For the text-containing cell, return its midpoint in [X, Y] coordinate format. 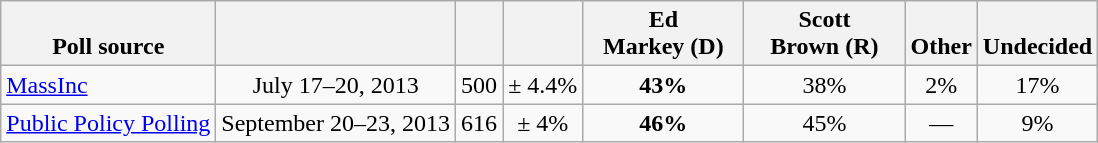
46% [664, 123]
616 [480, 123]
ScottBrown (R) [824, 34]
45% [824, 123]
Poll source [108, 34]
± 4.4% [543, 85]
EdMarkey (D) [664, 34]
Undecided [1037, 34]
July 17–20, 2013 [336, 85]
September 20–23, 2013 [336, 123]
9% [1037, 123]
Public Policy Polling [108, 123]
17% [1037, 85]
2% [941, 85]
— [941, 123]
Other [941, 34]
43% [664, 85]
MassInc [108, 85]
500 [480, 85]
± 4% [543, 123]
38% [824, 85]
